Pinpoint the cell where the given text exists, returning its (x, y) midpoint coordinate. 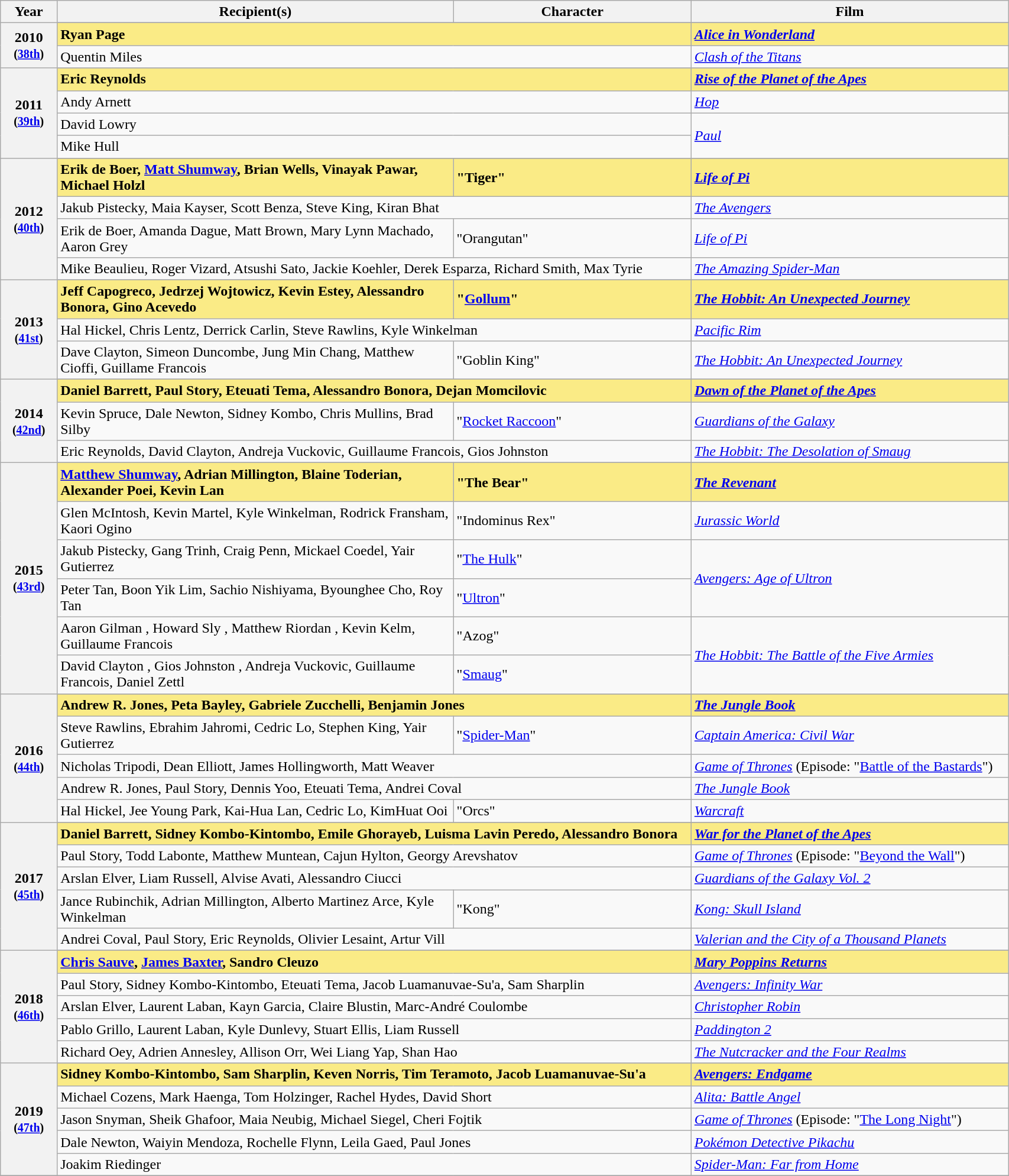
Warcraft (849, 811)
Character (572, 12)
Game of Thrones (Episode: "Beyond the Wall") (849, 856)
Alice in Wonderland (849, 34)
Andrew R. Jones, Peta Bayley, Gabriele Zucchelli, Benjamin Jones (375, 705)
"Smaug" (572, 674)
Ryan Page (375, 34)
Daniel Barrett, Sidney Kombo-Kintombo, Emile Ghorayeb, Luisma Lavin Peredo, Alessandro Bonora (375, 833)
Jeff Capogreco, Jedrzej Wojtowicz, Kevin Estey, Alessandro Bonora, Gino Acevedo (255, 299)
The Amazing Spider-Man (849, 268)
Sidney Kombo-Kintombo, Sam Sharplin, Keven Norris, Tim Teramoto, Jacob Luamanuvae-Su'a (375, 1074)
The Hobbit: The Battle of the Five Armies (849, 655)
War for the Planet of the Apes (849, 833)
Captain America: Civil War (849, 736)
"Azog" (572, 636)
Guardians of the Galaxy (849, 421)
Guardians of the Galaxy Vol. 2 (849, 879)
Peter Tan, Boon Yik Lim, Sachio Nishiyama, Byounghee Cho, Roy Tan (255, 597)
2014 (42nd) (29, 421)
The Hobbit: The Desolation of Smaug (849, 452)
Avengers: Age of Ultron (849, 578)
2010 (38th) (29, 46)
Dawn of the Planet of the Apes (849, 391)
Recipient(s) (255, 12)
Christopher Robin (849, 1007)
The Avengers (849, 208)
"The Bear" (572, 482)
Kevin Spruce, Dale Newton, Sidney Kombo, Chris Mullins, Brad Silby (255, 421)
Michael Cozens, Mark Haenga, Tom Holzinger, Rachel Hydes, David Short (375, 1097)
2011 (39th) (29, 113)
Steve Rawlins, Ebrahim Jahromi, Cedric Lo, Stephen King, Yair Gutierrez (255, 736)
The Nutcracker and the Four Realms (849, 1052)
Erik de Boer, Amanda Dague, Matt Brown, Mary Lynn Machado, Aaron Grey (255, 238)
Glen McIntosh, Kevin Martel, Kyle Winkelman, Rodrick Fransham, Kaori Ogino (255, 520)
David Lowry (375, 124)
Clash of the Titans (849, 57)
2015 (43rd) (29, 578)
Dale Newton, Waiyin Mendoza, Rochelle Flynn, Leila Gaed, Paul Jones (375, 1142)
2012 (40th) (29, 219)
"Indominus Rex" (572, 520)
Year (29, 12)
Nicholas Tripodi, Dean Elliott, James Hollingworth, Matt Weaver (375, 766)
2017 (45th) (29, 886)
Mary Poppins Returns (849, 962)
Jurassic World (849, 520)
"Kong" (572, 909)
2018 (46th) (29, 1007)
Jakub Pistecky, Maia Kayser, Scott Benza, Steve King, Kiran Bhat (375, 208)
Avengers: Infinity War (849, 984)
Pacific Rim (849, 329)
2019 (47th) (29, 1119)
Valerian and the City of a Thousand Planets (849, 939)
Matthew Shumway, Adrian Millington, Blaine Toderian, Alexander Poei, Kevin Lan (255, 482)
"Rocket Raccoon" (572, 421)
Game of Thrones (Episode: "Battle of the Bastards") (849, 766)
Erik de Boer, Matt Shumway, Brian Wells, Vinayak Pawar, Michael Holzl (255, 177)
Dave Clayton, Simeon Duncombe, Jung Min Chang, Matthew Cioffi, Guillame Francois (255, 361)
Eric Reynolds (375, 79)
Jakub Pistecky, Gang Trinh, Craig Penn, Mickael Coedel, Yair Gutierrez (255, 559)
Chris Sauve, James Baxter, Sandro Cleuzo (375, 962)
"Gollum" (572, 299)
"Orcs" (572, 811)
2013 (41st) (29, 329)
"Spider-Man" (572, 736)
Hal Hickel, Jee Young Park, Kai-Hua Lan, Cedric Lo, KimHuat Ooi (255, 811)
Hal Hickel, Chris Lentz, Derrick Carlin, Steve Rawlins, Kyle Winkelman (375, 329)
Hop (849, 102)
Daniel Barrett, Paul Story, Eteuati Tema, Alessandro Bonora, Dejan Momcilovic (375, 391)
Andrew R. Jones, Paul Story, Dennis Yoo, Eteuati Tema, Andrei Coval (375, 788)
Rise of the Planet of the Apes (849, 79)
Quentin Miles (375, 57)
David Clayton , Gios Johnston , Andreja Vuckovic, Guillaume Francois, Daniel Zettl (255, 674)
"Ultron" (572, 597)
Jance Rubinchik, Adrian Millington, Alberto Martinez Arce, Kyle Winkelman (255, 909)
Aaron Gilman , Howard Sly , Matthew Riordan , Kevin Kelm, Guillaume Francois (255, 636)
Eric Reynolds, David Clayton, Andreja Vuckovic, Guillaume Francois, Gios Johnston (375, 452)
Paul Story, Todd Labonte, Matthew Muntean, Cajun Hylton, Georgy Arevshatov (375, 856)
Arslan Elver, Liam Russell, Alvise Avati, Alessandro Ciucci (375, 879)
Film (849, 12)
Kong: Skull Island (849, 909)
Paul Story, Sidney Kombo-Kintombo, Eteuati Tema, Jacob Luamanuvae-Su'a, Sam Sharplin (375, 984)
Spider-Man: Far from Home (849, 1164)
Jason Snyman, Sheik Ghafoor, Maia Neubig, Michael Siegel, Cheri Fojtik (375, 1119)
Andrei Coval, Paul Story, Eric Reynolds, Olivier Lesaint, Artur Vill (375, 939)
Paddington 2 (849, 1029)
Pokémon Detective Pikachu (849, 1142)
Richard Oey, Adrien Annesley, Allison Orr, Wei Liang Yap, Shan Hao (375, 1052)
The Revenant (849, 482)
Andy Arnett (375, 102)
2016 (44th) (29, 758)
"Goblin King" (572, 361)
"Tiger" (572, 177)
Avengers: Endgame (849, 1074)
Mike Beaulieu, Roger Vizard, Atsushi Sato, Jackie Koehler, Derek Esparza, Richard Smith, Max Tyrie (375, 268)
Joakim Riedinger (375, 1164)
Game of Thrones (Episode: "The Long Night") (849, 1119)
Arslan Elver, Laurent Laban, Kayn Garcia, Claire Blustin, Marc-André Coulombe (375, 1007)
"The Hulk" (572, 559)
Alita: Battle Angel (849, 1097)
Mike Hull (375, 147)
Pablo Grillo, Laurent Laban, Kyle Dunlevy, Stuart Ellis, Liam Russell (375, 1029)
"Orangutan" (572, 238)
Paul (849, 135)
